Find where the given text appears and provide that cell's center as (x, y) coordinate. 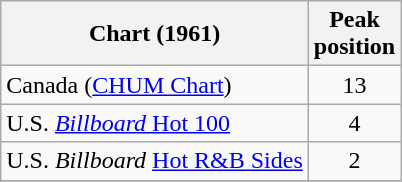
4 (354, 123)
Canada (CHUM Chart) (155, 85)
U.S. Billboard Hot R&B Sides (155, 161)
U.S. Billboard Hot 100 (155, 123)
2 (354, 161)
Chart (1961) (155, 34)
Peakposition (354, 34)
13 (354, 85)
